Capture the cell that displays the provided text and extract its [X, Y] central coordinate. 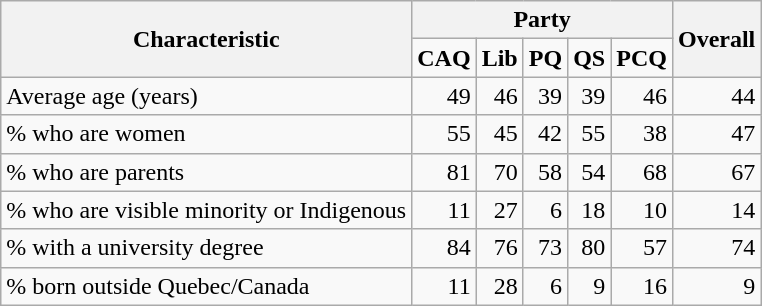
80 [590, 248]
Lib [500, 58]
76 [500, 248]
84 [444, 248]
16 [642, 286]
Average age (years) [206, 96]
68 [642, 172]
70 [500, 172]
PCQ [642, 58]
% born outside Quebec/Canada [206, 286]
10 [642, 210]
38 [642, 134]
QS [590, 58]
Overall [716, 39]
58 [545, 172]
47 [716, 134]
57 [642, 248]
Characteristic [206, 39]
% who are parents [206, 172]
Party [542, 20]
81 [444, 172]
67 [716, 172]
44 [716, 96]
27 [500, 210]
% with a university degree [206, 248]
% who are visible minority or Indigenous [206, 210]
45 [500, 134]
CAQ [444, 58]
74 [716, 248]
18 [590, 210]
% who are women [206, 134]
42 [545, 134]
49 [444, 96]
PQ [545, 58]
14 [716, 210]
73 [545, 248]
28 [500, 286]
54 [590, 172]
